Determine the (x, y) coordinate at the center of the cell enclosing the given text.  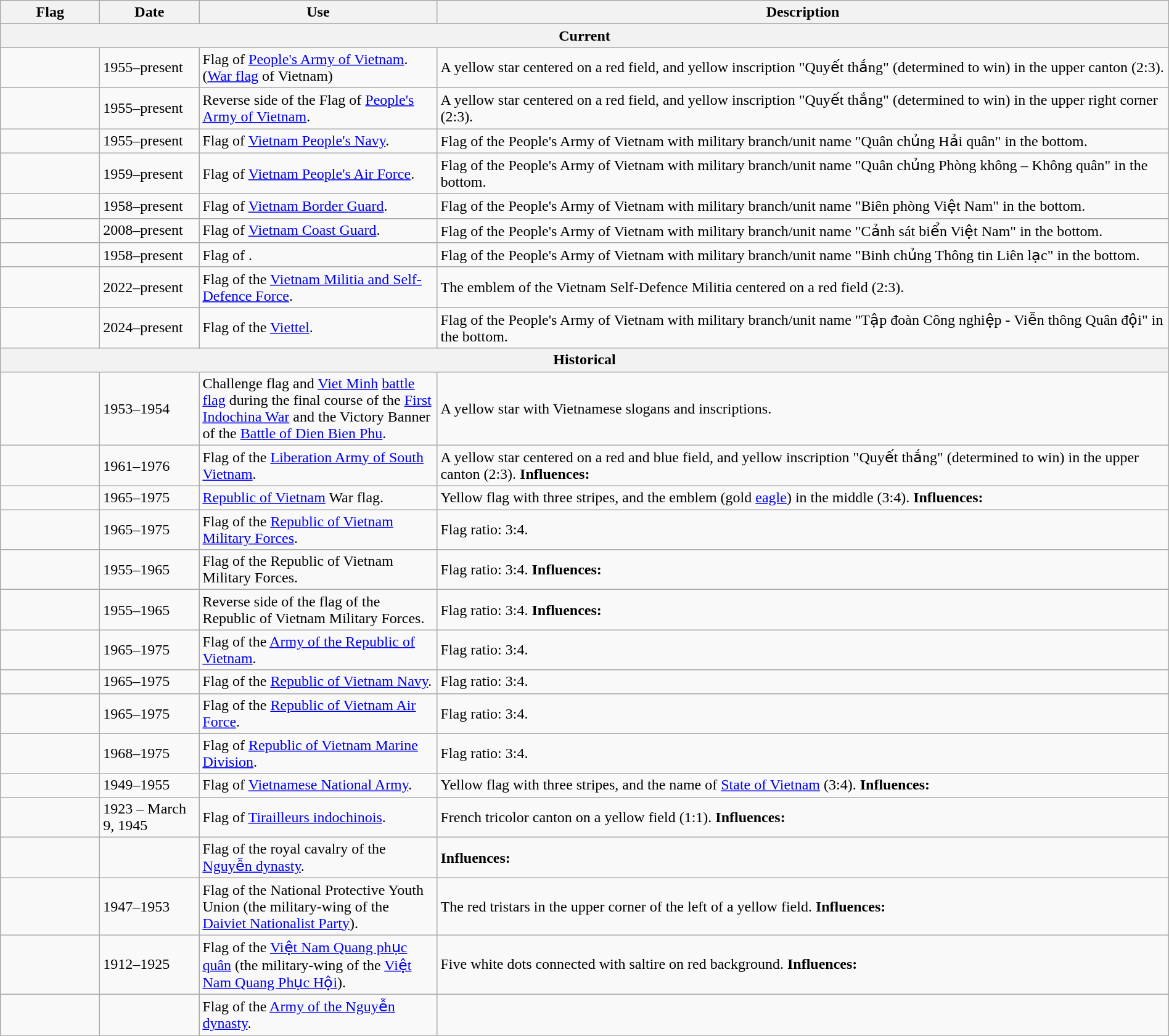
The emblem of the Vietnam Self-Defence Militia centered on a red field (2:3). (803, 287)
Flag of Vietnamese National Army. (318, 785)
Flag of the Vietnam Militia and Self-Defence Force. (318, 287)
2022–present (149, 287)
2008–present (149, 230)
1968–1975 (149, 753)
1949–1955 (149, 785)
A yellow star with Vietnamese slogans and inscriptions. (803, 408)
Flag of the royal cavalry of the Nguyễn dynasty. (318, 858)
1961–1976 (149, 466)
Flag of Vietnam People's Air Force. (318, 174)
Flag of Republic of Vietnam Marine Division. (318, 753)
Flag of the Republic of Vietnam Navy. (318, 682)
French tricolor canton on a yellow field (1:1). Influences: (803, 817)
1947–1953 (149, 907)
Yellow flag with three stripes, and the name of State of Vietnam (3:4). Influences: (803, 785)
Challenge flag and Viet Minh battle flag during the final course of the First Indochina War and the Victory Banner of the Battle of Dien Bien Phu. (318, 408)
2024–present (149, 328)
Flag of . (318, 255)
1959–present (149, 174)
Reverse side of the flag of the Republic of Vietnam Military Forces. (318, 610)
Flag of People's Army of Vietnam.(War flag of Vietnam) (318, 68)
Flag of the People's Army of Vietnam with military branch/unit name "Binh chủng Thông tin Liên lạc" in the bottom. (803, 255)
Flag of the People's Army of Vietnam with military branch/unit name "Tập đoàn Công nghiệp - Viễn thông Quân đội" in the bottom. (803, 328)
Flag (51, 12)
Date (149, 12)
1923 – March 9, 1945 (149, 817)
Description (803, 12)
Current (584, 36)
Flag of the Việt Nam Quang phục quân (the military-wing of the Việt Nam Quang Phục Hội). (318, 965)
1953–1954 (149, 408)
Influences: (803, 858)
Flag of Vietnam Border Guard. (318, 206)
Reverse side of the Flag of People's Army of Vietnam. (318, 108)
The red tristars in the upper corner of the left of a yellow field. Influences: (803, 907)
Flag of the Army of the Nguyễn dynasty. (318, 1014)
Republic of Vietnam War flag. (318, 498)
Historical (584, 360)
Flag of the National Protective Youth Union (the military-wing of the Daiviet Nationalist Party). (318, 907)
Flag of the People's Army of Vietnam with military branch/unit name "Quân chủng Hải quân" in the bottom. (803, 141)
Flag of the Army of the Republic of Vietnam. (318, 650)
Use (318, 12)
Five white dots connected with saltire on red background. Influences: (803, 965)
Flag of Tirailleurs indochinois. (318, 817)
A yellow star centered on a red field, and yellow inscription "Quyết thắng" (determined to win) in the upper canton (2:3). (803, 68)
Flag of Vietnam People's Navy. (318, 141)
Flag of the Republic of Vietnam Air Force. (318, 714)
Flag of the People's Army of Vietnam with military branch/unit name "Cảnh sát biển Việt Nam" in the bottom. (803, 230)
Flag of the Liberation Army of South Vietnam. (318, 466)
Flag of the People's Army of Vietnam with military branch/unit name "Biên phòng Việt Nam" in the bottom. (803, 206)
Yellow flag with three stripes, and the emblem (gold eagle) in the middle (3:4). Influences: (803, 498)
1912–1925 (149, 965)
A yellow star centered on a red and blue field, and yellow inscription "Quyết thắng" (determined to win) in the upper canton (2:3). Influences: (803, 466)
Flag of the People's Army of Vietnam with military branch/unit name "Quân chủng Phòng không – Không quân" in the bottom. (803, 174)
Flag of the Viettel. (318, 328)
A yellow star centered on a red field, and yellow inscription "Quyết thắng" (determined to win) in the upper right corner (2:3). (803, 108)
Flag of Vietnam Coast Guard. (318, 230)
